Detect which cell encompasses the target text, then output its [x, y] center coordinate. 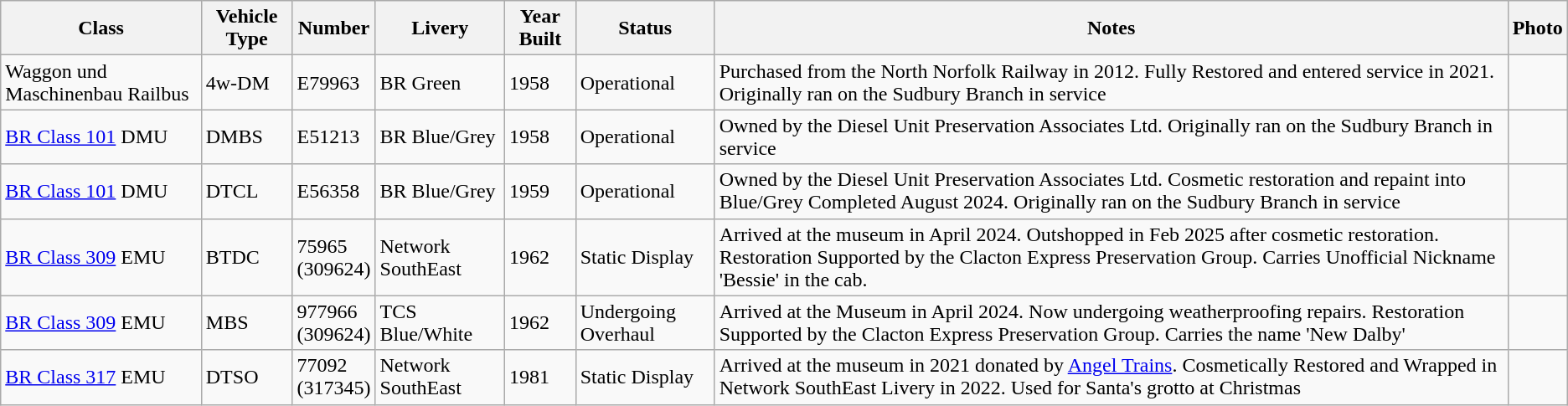
75965(309624) [333, 257]
DMBS [246, 137]
TCS Blue/White [441, 323]
BR Class 317 EMU [101, 377]
77092(317345) [333, 377]
MBS [246, 323]
E51213 [333, 137]
Number [333, 28]
1959 [541, 191]
Purchased from the North Norfolk Railway in 2012. Fully Restored and entered service in 2021. Originally ran on the Sudbury Branch in service [1111, 82]
Waggon und Maschinenbau Railbus [101, 82]
Undergoing Overhaul [645, 323]
Year Built [541, 28]
E79963 [333, 82]
DTSO [246, 377]
BR Green [441, 82]
Vehicle Type [246, 28]
Owned by the Diesel Unit Preservation Associates Ltd. Originally ran on the Sudbury Branch in service [1111, 137]
Class [101, 28]
Livery [441, 28]
Status [645, 28]
4w-DM [246, 82]
DTCL [246, 191]
BTDC [246, 257]
E56358 [333, 191]
1981 [541, 377]
Photo [1538, 28]
977966(309624) [333, 323]
Notes [1111, 28]
